From the cell containing the given text, extract its center point as (X, Y) coordinate. 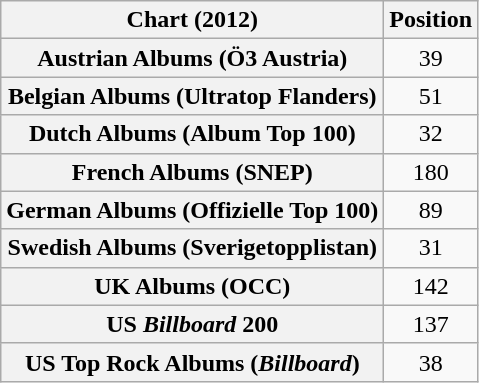
180 (431, 172)
31 (431, 248)
German Albums (Offizielle Top 100) (192, 210)
Dutch Albums (Album Top 100) (192, 134)
39 (431, 58)
French Albums (SNEP) (192, 172)
51 (431, 96)
Position (431, 20)
137 (431, 324)
89 (431, 210)
38 (431, 362)
32 (431, 134)
Swedish Albums (Sverigetopplistan) (192, 248)
142 (431, 286)
Chart (2012) (192, 20)
UK Albums (OCC) (192, 286)
Austrian Albums (Ö3 Austria) (192, 58)
US Billboard 200 (192, 324)
Belgian Albums (Ultratop Flanders) (192, 96)
US Top Rock Albums (Billboard) (192, 362)
